Scan for the cell matching the given text and deliver its [X, Y] coordinate at center. 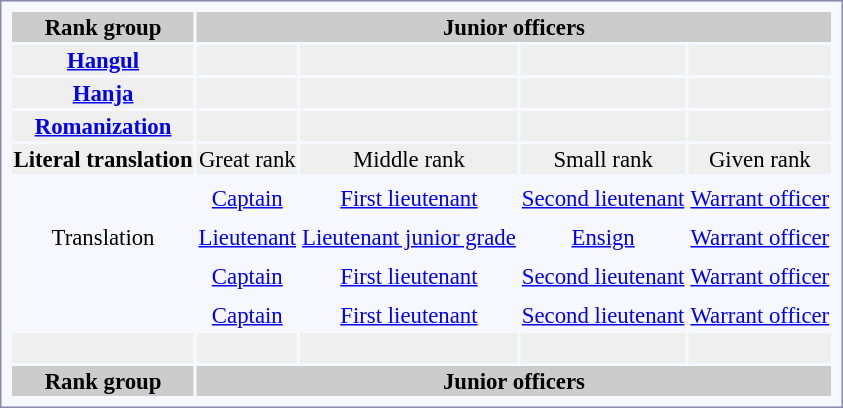
Hanja [103, 93]
Great rank [247, 159]
Small rank [603, 159]
Lieutenant junior grade [410, 237]
Hangul [103, 60]
Romanization [103, 126]
Ensign [603, 237]
Lieutenant [247, 237]
Middle rank [410, 159]
Translation [103, 237]
Given rank [760, 159]
Literal translation [103, 159]
